Provide the [x, y] coordinate of the cell's center where the given text is located.  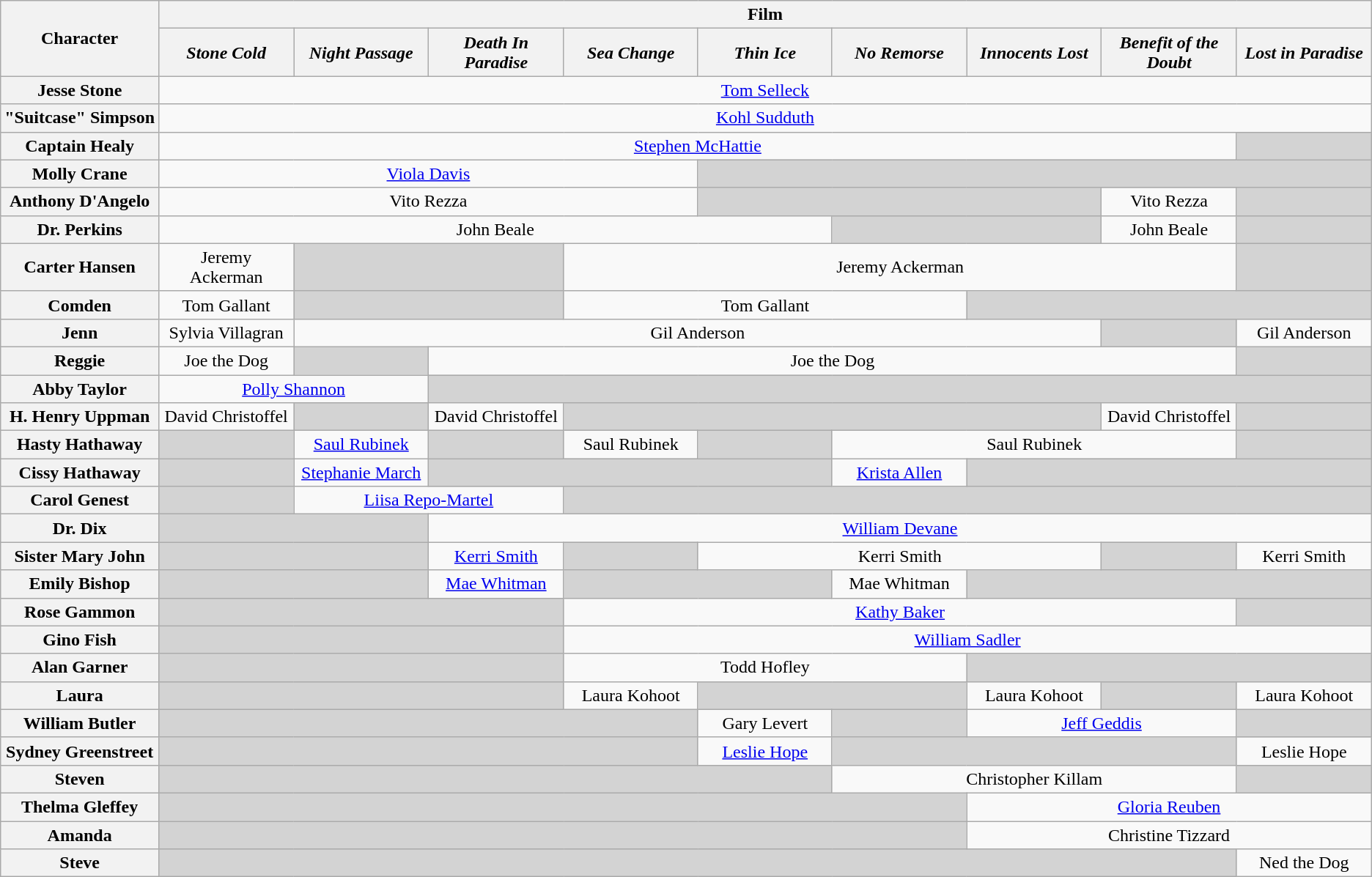
Polly Shannon [294, 389]
Viola Davis [429, 174]
Christopher Killam [1034, 779]
Ned the Dog [1304, 863]
Kathy Baker [900, 612]
Christine Tizzard [1169, 835]
Character [80, 38]
H. Henry Uppman [80, 417]
Carter Hansen [80, 267]
Sylvia Villagran [226, 333]
Stone Cold [226, 53]
Cissy Hathaway [80, 473]
Jesse Stone [80, 90]
Night Passage [361, 53]
Stephen McHattie [698, 146]
Sydney Greenstreet [80, 751]
Carol Genest [80, 500]
Thelma Gleffey [80, 807]
Innocents Lost [1034, 53]
Alan Garner [80, 667]
No Remorse [899, 53]
Kohl Sudduth [765, 118]
Thin Ice [765, 53]
Abby Taylor [80, 389]
Laura [80, 695]
Emily Bishop [80, 584]
Anthony D'Angelo [80, 201]
Jenn [80, 333]
Tom Selleck [765, 90]
Gino Fish [80, 640]
Stephanie March [361, 473]
Sister Mary John [80, 556]
"Suitcase" Simpson [80, 118]
Gary Levert [765, 723]
Death In Paradise [496, 53]
Gloria Reuben [1169, 807]
Steven [80, 779]
Krista Allen [899, 473]
Dr. Perkins [80, 229]
Reggie [80, 360]
Todd Hofley [765, 667]
William Butler [80, 723]
Comden [80, 305]
Benefit of the Doubt [1169, 53]
William Devane [900, 528]
Hasty Hathaway [80, 445]
Film [765, 15]
Lost in Paradise [1304, 53]
Rose Gammon [80, 612]
Steve [80, 863]
Amanda [80, 835]
Dr. Dix [80, 528]
Jeff Geddis [1102, 723]
Captain Healy [80, 146]
Liisa Repo-Martel [429, 500]
William Sadler [967, 640]
Molly Crane [80, 174]
Sea Change [630, 53]
